From the cell containing the given text, extract its center point as [x, y] coordinate. 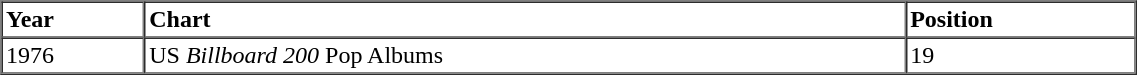
19 [1021, 56]
1976 [74, 56]
Position [1021, 20]
Year [74, 20]
Chart [526, 20]
US Billboard 200 Pop Albums [526, 56]
